Extract the [x, y] coordinate from the center of the cell holding the provided text.  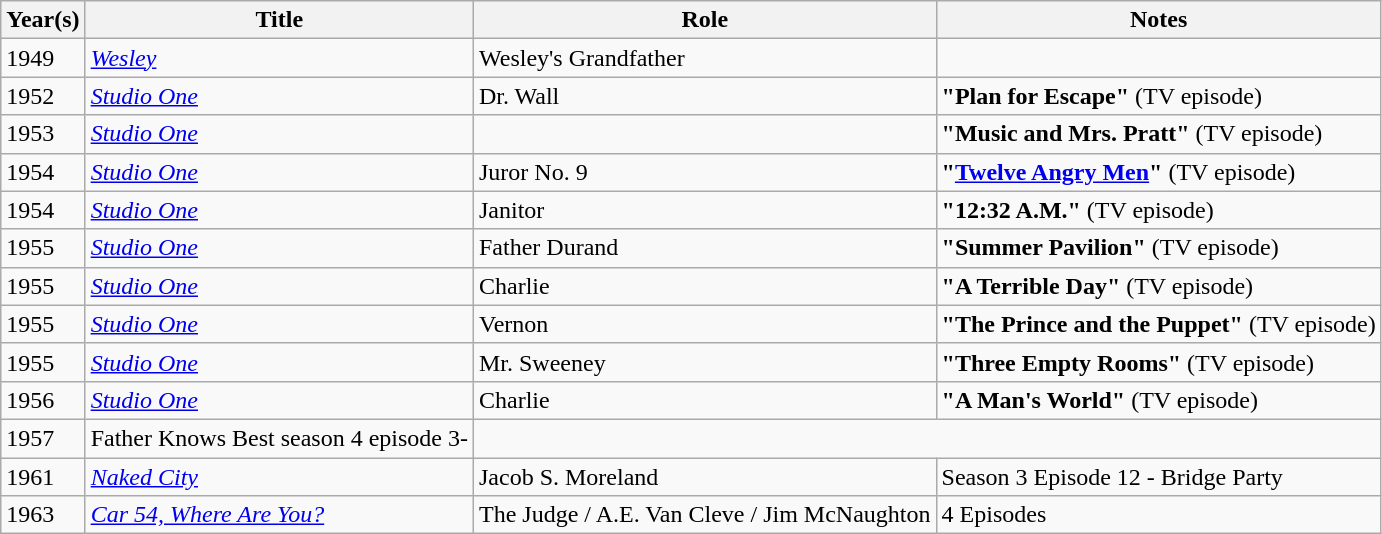
4 Episodes [1158, 515]
Naked City [279, 477]
1963 [43, 515]
Role [704, 20]
Juror No. 9 [704, 172]
Mr. Sweeney [704, 362]
"A Terrible Day" (TV episode) [1158, 286]
"Plan for Escape" (TV episode) [1158, 96]
Year(s) [43, 20]
1961 [43, 477]
"Three Empty Rooms" (TV episode) [1158, 362]
Title [279, 20]
Wesley [279, 58]
1953 [43, 134]
1949 [43, 58]
Janitor [704, 210]
Dr. Wall [704, 96]
Father Durand [704, 248]
Father Knows Best season 4 episode 3- [279, 438]
1952 [43, 96]
Wesley's Grandfather [704, 58]
Car 54, Where Are You? [279, 515]
1957 [43, 438]
"Summer Pavilion" (TV episode) [1158, 248]
Vernon [704, 324]
"Twelve Angry Men" (TV episode) [1158, 172]
"The Prince and the Puppet" (TV episode) [1158, 324]
"A Man's World" (TV episode) [1158, 400]
Season 3 Episode 12 - Bridge Party [1158, 477]
1956 [43, 400]
Jacob S. Moreland [704, 477]
"Music and Mrs. Pratt" (TV episode) [1158, 134]
Notes [1158, 20]
The Judge / A.E. Van Cleve / Jim McNaughton [704, 515]
"12:32 A.M." (TV episode) [1158, 210]
